Return the [x, y] coordinate for the center point of the cell that contains the specified text.  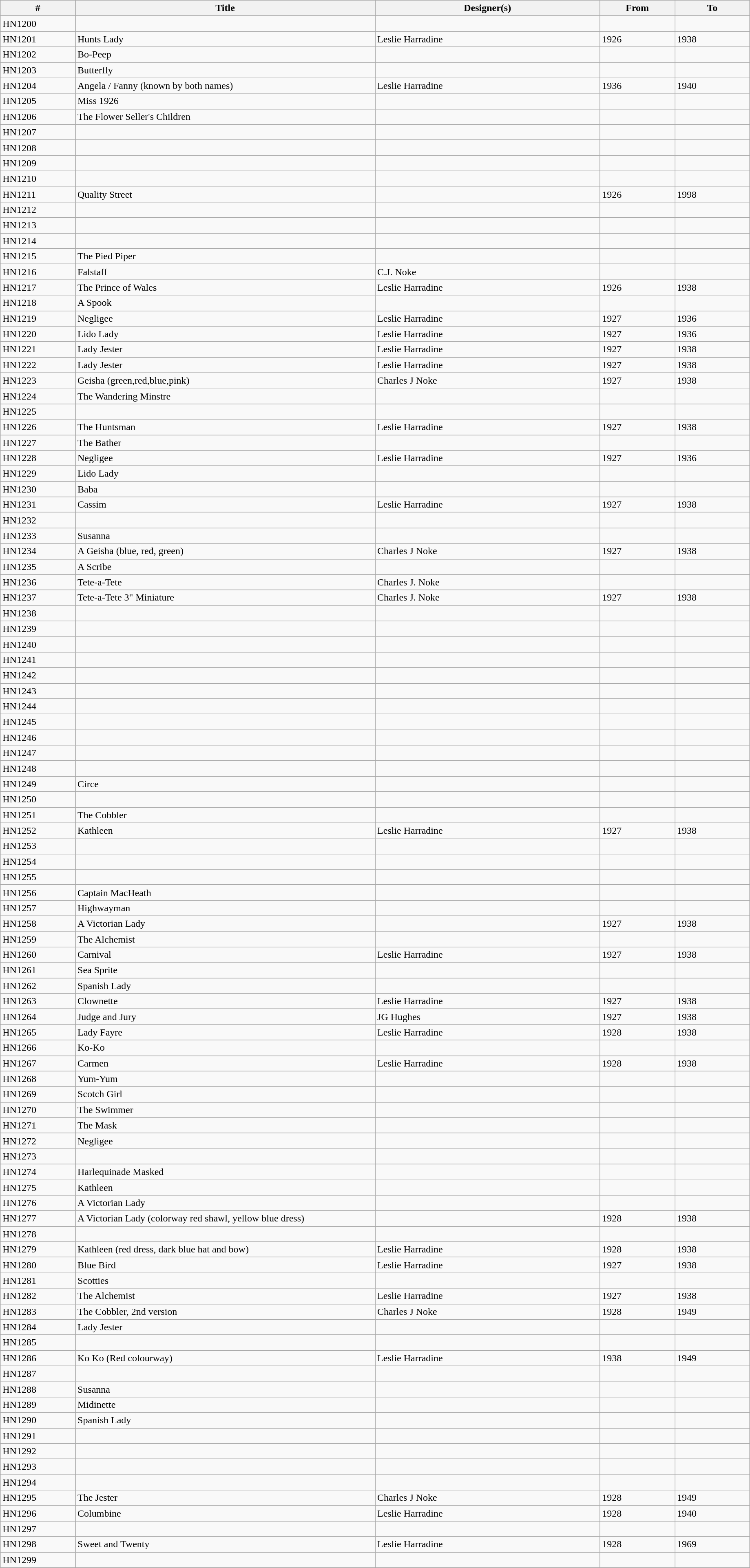
HN1237 [38, 598]
Title [225, 8]
Ko Ko (Red colourway) [225, 1358]
HN1258 [38, 923]
Quality Street [225, 194]
HN1230 [38, 489]
HN1202 [38, 55]
HN1257 [38, 908]
Falstaff [225, 272]
HN1291 [38, 1435]
HN1213 [38, 225]
HN1278 [38, 1234]
HN1293 [38, 1467]
HN1210 [38, 179]
HN1287 [38, 1374]
HN1229 [38, 474]
Judge and Jury [225, 1017]
HN1279 [38, 1250]
Blue Bird [225, 1265]
Clownette [225, 1001]
HN1256 [38, 892]
HN1270 [38, 1110]
HN1245 [38, 722]
HN1218 [38, 303]
HN1268 [38, 1079]
Highwayman [225, 908]
HN1273 [38, 1156]
The Jester [225, 1498]
Sea Sprite [225, 970]
HN1203 [38, 70]
HN1242 [38, 675]
Hunts Lady [225, 39]
HN1276 [38, 1203]
A Spook [225, 303]
HN1216 [38, 272]
A Scribe [225, 567]
HN1285 [38, 1343]
The Mask [225, 1125]
HN1265 [38, 1032]
HN1260 [38, 955]
HN1208 [38, 148]
The Wandering Minstre [225, 396]
HN1294 [38, 1482]
HN1252 [38, 830]
HN1211 [38, 194]
HN1215 [38, 256]
HN1200 [38, 24]
HN1292 [38, 1451]
HN1296 [38, 1513]
HN1298 [38, 1544]
Carnival [225, 955]
Cassim [225, 505]
HN1281 [38, 1281]
HN1228 [38, 458]
HN1254 [38, 861]
The Flower Seller's Children [225, 117]
HN1263 [38, 1001]
JG Hughes [488, 1017]
HN1275 [38, 1188]
Scotties [225, 1281]
Scotch Girl [225, 1094]
To [712, 8]
A Victorian Lady (colorway red shawl, yellow blue dress) [225, 1219]
1998 [712, 194]
HN1235 [38, 567]
Bo-Peep [225, 55]
HN1240 [38, 644]
HN1227 [38, 442]
HN1295 [38, 1498]
HN1299 [38, 1560]
HN1277 [38, 1219]
HN1250 [38, 799]
HN1225 [38, 411]
HN1222 [38, 365]
HN1231 [38, 505]
HN1246 [38, 738]
Designer(s) [488, 8]
HN1214 [38, 241]
Geisha (green,red,blue,pink) [225, 380]
HN1204 [38, 86]
Butterfly [225, 70]
HN1223 [38, 380]
HN1221 [38, 349]
From [637, 8]
1969 [712, 1544]
HN1272 [38, 1141]
HN1217 [38, 287]
Miss 1926 [225, 101]
Lady Fayre [225, 1032]
Carmen [225, 1063]
HN1239 [38, 629]
HN1220 [38, 334]
C.J. Noke [488, 272]
Kathleen (red dress, dark blue hat and bow) [225, 1250]
The Pied Piper [225, 256]
HN1233 [38, 536]
The Swimmer [225, 1110]
HN1201 [38, 39]
Harlequinade Masked [225, 1172]
HN1253 [38, 846]
Midinette [225, 1405]
HN1286 [38, 1358]
HN1234 [38, 551]
HN1238 [38, 613]
HN1249 [38, 784]
# [38, 8]
HN1205 [38, 101]
HN1266 [38, 1048]
HN1284 [38, 1327]
Circe [225, 784]
HN1280 [38, 1265]
Sweet and Twenty [225, 1544]
The Prince of Wales [225, 287]
HN1206 [38, 117]
HN1241 [38, 660]
Angela / Fanny (known by both names) [225, 86]
HN1283 [38, 1312]
HN1261 [38, 970]
HN1269 [38, 1094]
HN1271 [38, 1125]
HN1290 [38, 1420]
Ko-Ko [225, 1048]
HN1219 [38, 318]
HN1247 [38, 753]
HN1259 [38, 939]
HN1207 [38, 132]
The Cobbler [225, 815]
Yum-Yum [225, 1079]
The Bather [225, 442]
A Geisha (blue, red, green) [225, 551]
HN1297 [38, 1529]
HN1262 [38, 986]
HN1226 [38, 427]
HN1244 [38, 707]
HN1274 [38, 1172]
HN1255 [38, 877]
HN1264 [38, 1017]
HN1209 [38, 163]
Tete-a-Tete [225, 582]
HN1224 [38, 396]
HN1282 [38, 1296]
HN1289 [38, 1405]
Columbine [225, 1513]
HN1248 [38, 769]
HN1288 [38, 1389]
Captain MacHeath [225, 892]
HN1267 [38, 1063]
HN1212 [38, 210]
HN1232 [38, 520]
HN1251 [38, 815]
Tete-a-Tete 3" Miniature [225, 598]
The Cobbler, 2nd version [225, 1312]
HN1236 [38, 582]
HN1243 [38, 691]
Baba [225, 489]
The Huntsman [225, 427]
